Identify which cell holds the provided text, then report its [x, y] central coordinate. 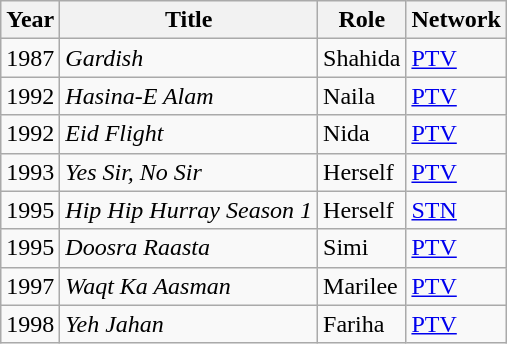
Simi [362, 248]
Fariha [362, 324]
Yes Sir, No Sir [189, 172]
1998 [30, 324]
1993 [30, 172]
STN [456, 210]
Nida [362, 134]
Network [456, 20]
Shahida [362, 58]
Title [189, 20]
Naila [362, 96]
1987 [30, 58]
1997 [30, 286]
Gardish [189, 58]
Hip Hip Hurray Season 1 [189, 210]
Waqt Ka Aasman [189, 286]
Year [30, 20]
Marilee [362, 286]
Doosra Raasta [189, 248]
Role [362, 20]
Hasina-E Alam [189, 96]
Yeh Jahan [189, 324]
Eid Flight [189, 134]
